Capture the cell that displays the provided text and extract its [X, Y] central coordinate. 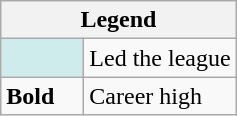
Career high [160, 96]
Legend [118, 20]
Led the league [160, 58]
Bold [42, 96]
